Determine the (X, Y) coordinate at the center of the cell enclosing the given text.  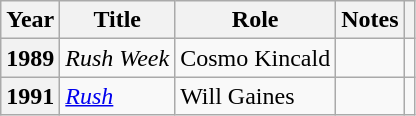
Will Gaines (256, 96)
Year (30, 20)
Role (256, 20)
Rush (118, 96)
1991 (30, 96)
Title (118, 20)
Rush Week (118, 58)
Cosmo Kincald (256, 58)
Notes (370, 20)
1989 (30, 58)
